Find where the given text appears and provide that cell's center as (x, y) coordinate. 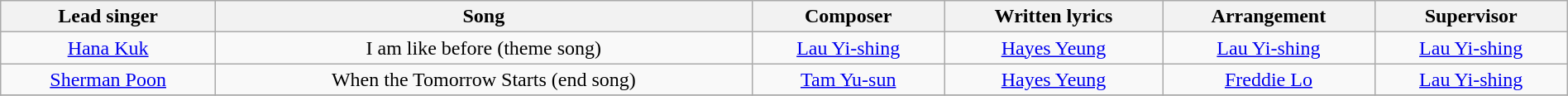
Lead singer (108, 17)
Sherman Poon (108, 79)
Arrangement (1269, 17)
I am like before (theme song) (485, 48)
Freddie Lo (1269, 79)
Supervisor (1470, 17)
Composer (849, 17)
When the Tomorrow Starts (end song) (485, 79)
Tam Yu-sun (849, 79)
Song (485, 17)
Hana Kuk (108, 48)
Written lyrics (1054, 17)
